Provide the [X, Y] coordinate of the cell's center where the given text is located.  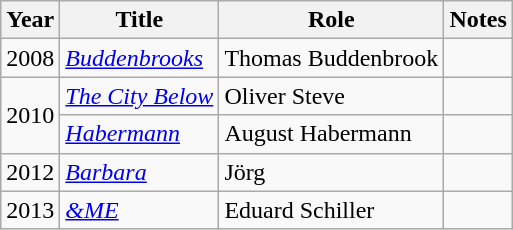
Thomas Buddenbrook [332, 58]
Buddenbrooks [140, 58]
Habermann [140, 134]
Notes [478, 20]
2008 [30, 58]
Year [30, 20]
2013 [30, 210]
2010 [30, 115]
2012 [30, 172]
Oliver Steve [332, 96]
Title [140, 20]
Jörg [332, 172]
August Habermann [332, 134]
&ME [140, 210]
The City Below [140, 96]
Role [332, 20]
Barbara [140, 172]
Eduard Schiller [332, 210]
